From the cell containing the given text, extract its center point as (X, Y) coordinate. 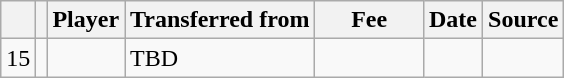
Player (86, 20)
Source (524, 20)
TBD (220, 58)
Date (452, 20)
Fee (370, 20)
Transferred from (220, 20)
15 (18, 58)
